Return (X, Y) of the center of cell containing provided text 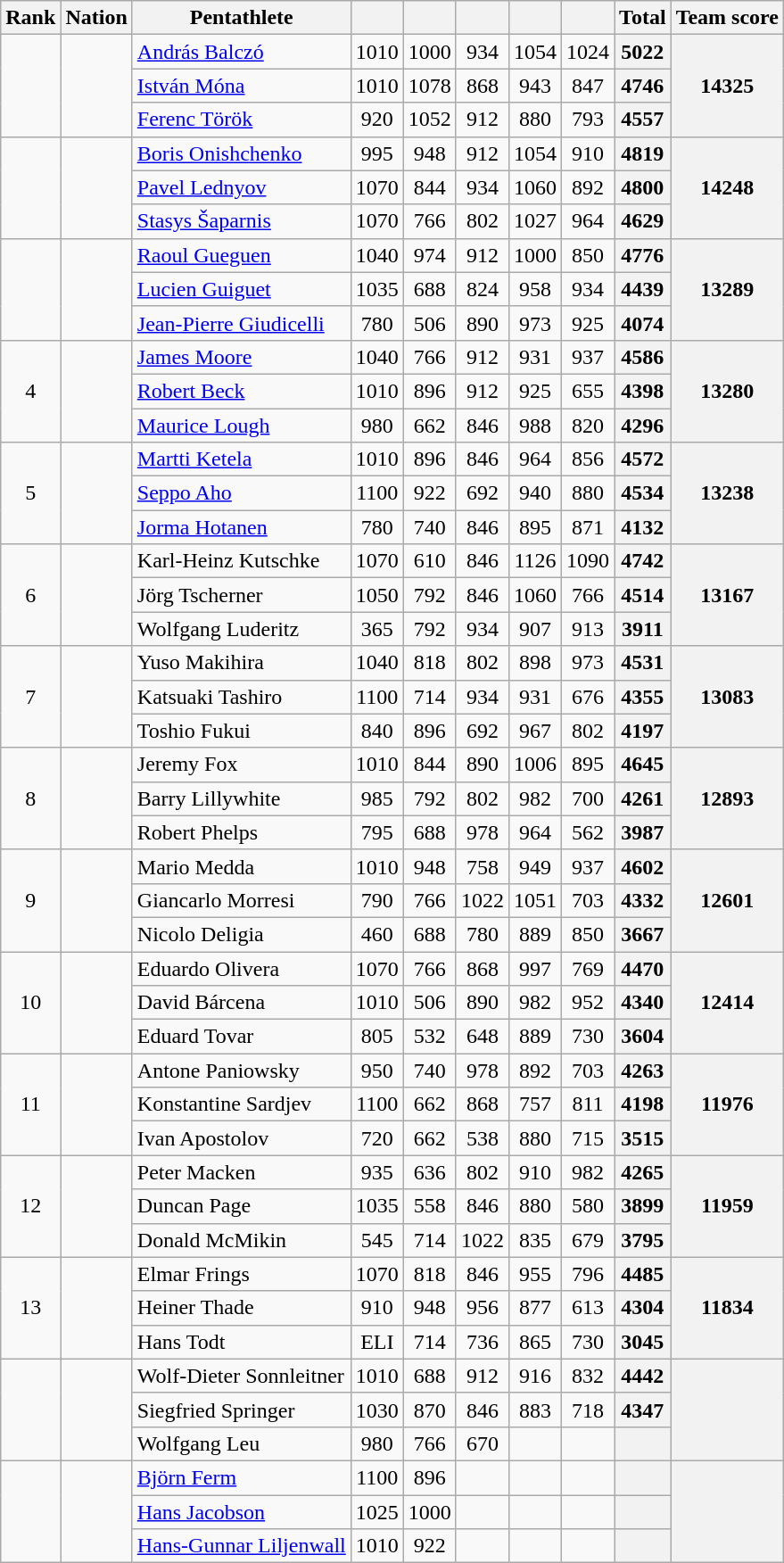
935 (376, 1172)
4776 (643, 255)
920 (376, 120)
Hans Todt (241, 1342)
865 (535, 1342)
Toshio Fukui (241, 731)
3515 (643, 1138)
562 (589, 832)
856 (589, 459)
3987 (643, 832)
580 (589, 1206)
4800 (643, 187)
8 (30, 798)
Ivan Apostolov (241, 1138)
6 (30, 595)
4263 (643, 1071)
4304 (643, 1308)
14325 (727, 86)
832 (589, 1376)
Stasys Šaparnis (241, 221)
13 (30, 1308)
871 (589, 527)
4586 (643, 357)
9 (30, 900)
4265 (643, 1172)
757 (535, 1104)
988 (535, 426)
4572 (643, 459)
715 (589, 1138)
12 (30, 1206)
679 (589, 1240)
847 (589, 86)
12601 (727, 900)
Donald McMikin (241, 1240)
610 (430, 561)
10 (30, 1002)
4442 (643, 1376)
11 (30, 1104)
1050 (376, 595)
Siegfried Springer (241, 1410)
ELI (376, 1342)
824 (482, 289)
907 (535, 629)
13238 (727, 493)
974 (430, 255)
835 (535, 1240)
4557 (643, 120)
1052 (430, 120)
4629 (643, 221)
995 (376, 153)
718 (589, 1410)
12893 (727, 798)
769 (589, 968)
558 (430, 1206)
3795 (643, 1240)
1078 (430, 86)
4332 (643, 900)
Jean-Pierre Giudicelli (241, 323)
916 (535, 1376)
5022 (643, 52)
Elmar Frings (241, 1274)
13289 (727, 289)
James Moore (241, 357)
Karl-Heinz Kutschke (241, 561)
648 (482, 1037)
12414 (727, 1002)
3911 (643, 629)
Team score (727, 18)
1024 (589, 52)
877 (535, 1308)
4742 (643, 561)
820 (589, 426)
4132 (643, 527)
7 (30, 697)
Jeremy Fox (241, 765)
949 (535, 866)
4485 (643, 1274)
997 (535, 968)
4470 (643, 968)
11834 (727, 1308)
4746 (643, 86)
Total (643, 18)
870 (430, 1410)
Peter Macken (241, 1172)
Rank (30, 18)
Pentathlete (241, 18)
Antone Paniowsky (241, 1071)
Martti Ketela (241, 459)
613 (589, 1308)
840 (376, 731)
4534 (643, 493)
Katsuaki Tashiro (241, 697)
4398 (643, 391)
Nation (96, 18)
1030 (376, 1410)
4531 (643, 663)
4296 (643, 426)
1090 (589, 561)
Hans-Gunnar Liljenwall (241, 1546)
Konstantine Sardjev (241, 1104)
958 (535, 289)
736 (482, 1342)
720 (376, 1138)
Wolf-Dieter Sonnleitner (241, 1376)
913 (589, 629)
955 (535, 1274)
3045 (643, 1342)
545 (376, 1240)
985 (376, 798)
13167 (727, 595)
4347 (643, 1410)
4340 (643, 1003)
13280 (727, 391)
Nicolo Deligia (241, 934)
11959 (727, 1206)
András Balczó (241, 52)
Giancarlo Morresi (241, 900)
Boris Onishchenko (241, 153)
532 (430, 1037)
4197 (643, 731)
Mario Medda (241, 866)
Pavel Lednyov (241, 187)
1051 (535, 900)
4198 (643, 1104)
Yuso Makihira (241, 663)
796 (589, 1274)
4355 (643, 697)
4 (30, 391)
676 (589, 697)
670 (482, 1443)
795 (376, 832)
805 (376, 1037)
943 (535, 86)
5 (30, 493)
3667 (643, 934)
4645 (643, 765)
956 (482, 1308)
538 (482, 1138)
Jorma Hotanen (241, 527)
1025 (376, 1512)
655 (589, 391)
Wolfgang Leu (241, 1443)
14248 (727, 187)
Robert Beck (241, 391)
793 (589, 120)
636 (430, 1172)
Hans Jacobson (241, 1512)
898 (535, 663)
Seppo Aho (241, 493)
Eduard Tovar (241, 1037)
1126 (535, 561)
4261 (643, 798)
Heiner Thade (241, 1308)
David Bárcena (241, 1003)
940 (535, 493)
1027 (535, 221)
11976 (727, 1104)
István Móna (241, 86)
Lucien Guiguet (241, 289)
Wolfgang Luderitz (241, 629)
950 (376, 1071)
13083 (727, 697)
883 (535, 1410)
Duncan Page (241, 1206)
3604 (643, 1037)
790 (376, 900)
365 (376, 629)
Maurice Lough (241, 426)
4074 (643, 323)
1006 (535, 765)
460 (376, 934)
Robert Phelps (241, 832)
Eduardo Olivera (241, 968)
Raoul Gueguen (241, 255)
952 (589, 1003)
Ferenc Török (241, 120)
4602 (643, 866)
4819 (643, 153)
967 (535, 731)
4439 (643, 289)
Björn Ferm (241, 1477)
4514 (643, 595)
Jörg Tscherner (241, 595)
758 (482, 866)
Barry Lillywhite (241, 798)
700 (589, 798)
811 (589, 1104)
3899 (643, 1206)
